Provide the [X, Y] coordinate of the cell's center where the given text is located.  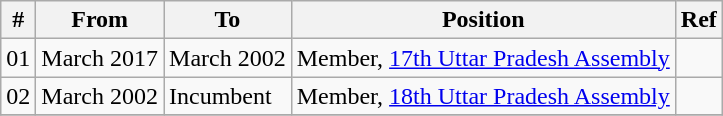
01 [18, 58]
Incumbent [228, 96]
To [228, 20]
# [18, 20]
Member, 17th Uttar Pradesh Assembly [483, 58]
02 [18, 96]
March 2017 [100, 58]
Position [483, 20]
From [100, 20]
Ref [698, 20]
Member, 18th Uttar Pradesh Assembly [483, 96]
